Return the (X, Y) coordinate for the center point of the cell that contains the specified text.  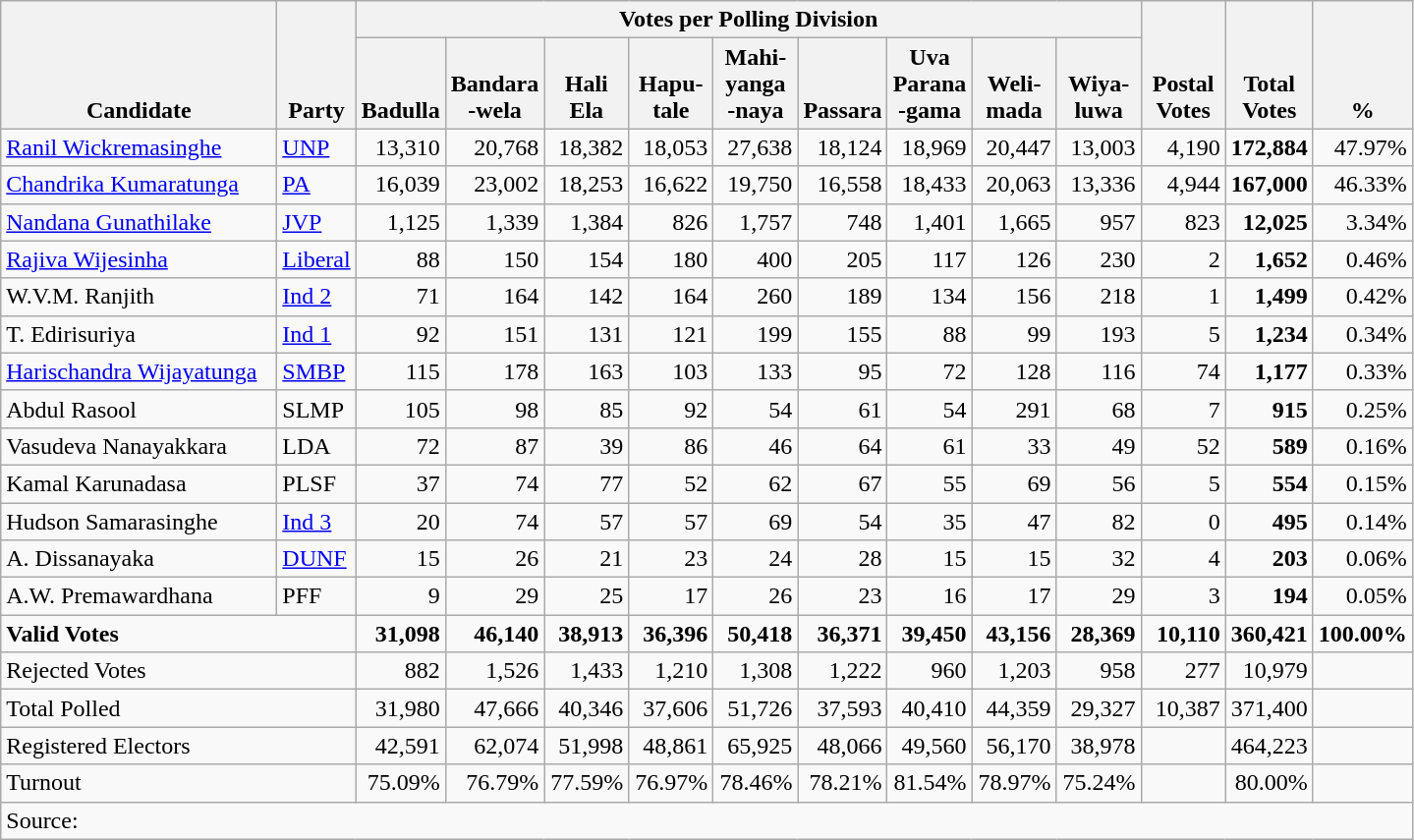
194 (1270, 596)
Bandara-wela (494, 84)
0.06% (1362, 559)
64 (843, 446)
1,401 (930, 222)
Hudson Samarasinghe (140, 522)
24 (756, 559)
957 (1099, 222)
78.97% (1014, 783)
38,913 (587, 634)
960 (930, 671)
128 (1014, 371)
28,369 (1099, 634)
823 (1183, 222)
Ind 2 (316, 297)
0.14% (1362, 522)
Chandrika Kumaratunga (140, 185)
218 (1099, 297)
0.05% (1362, 596)
% (1362, 65)
495 (1270, 522)
Ranil Wickremasinghe (140, 147)
291 (1014, 409)
9 (401, 596)
360,421 (1270, 634)
18,969 (930, 147)
Abdul Rasool (140, 409)
134 (930, 297)
1,526 (494, 671)
50,418 (756, 634)
156 (1014, 297)
48,066 (843, 746)
150 (494, 259)
1 (1183, 297)
0.46% (1362, 259)
40,346 (587, 708)
29,327 (1099, 708)
20,063 (1014, 185)
Hapu-tale (671, 84)
131 (587, 334)
1,665 (1014, 222)
JVP (316, 222)
SLMP (316, 409)
37,606 (671, 708)
230 (1099, 259)
46.33% (1362, 185)
LDA (316, 446)
13,310 (401, 147)
25 (587, 596)
56,170 (1014, 746)
154 (587, 259)
A. Dissanayaka (140, 559)
1,210 (671, 671)
32 (1099, 559)
Source: (707, 820)
71 (401, 297)
33 (1014, 446)
16,039 (401, 185)
464,223 (1270, 746)
55 (930, 483)
1,757 (756, 222)
Liberal (316, 259)
T. Edirisuriya (140, 334)
A.W. Premawardhana (140, 596)
36,396 (671, 634)
38,978 (1099, 746)
20,768 (494, 147)
86 (671, 446)
0.42% (1362, 297)
1,339 (494, 222)
180 (671, 259)
16 (930, 596)
3 (1183, 596)
Kamal Karunadasa (140, 483)
117 (930, 259)
23,002 (494, 185)
10,387 (1183, 708)
10,110 (1183, 634)
1,125 (401, 222)
Nandana Gunathilake (140, 222)
1,203 (1014, 671)
Registered Electors (179, 746)
Weli-mada (1014, 84)
554 (1270, 483)
78.21% (843, 783)
205 (843, 259)
31,098 (401, 634)
16,558 (843, 185)
20,447 (1014, 147)
Harischandra Wijayatunga (140, 371)
77 (587, 483)
Total Votes (1270, 65)
Ind 3 (316, 522)
67 (843, 483)
16,622 (671, 185)
2 (1183, 259)
SMBP (316, 371)
PostalVotes (1183, 65)
Rejected Votes (179, 671)
56 (1099, 483)
1,222 (843, 671)
116 (1099, 371)
51,726 (756, 708)
39 (587, 446)
1,234 (1270, 334)
Valid Votes (179, 634)
199 (756, 334)
DUNF (316, 559)
98 (494, 409)
46,140 (494, 634)
882 (401, 671)
PFF (316, 596)
0 (1183, 522)
82 (1099, 522)
Vasudeva Nanayakkara (140, 446)
80.00% (1270, 783)
81.54% (930, 783)
Badulla (401, 84)
0.33% (1362, 371)
1,499 (1270, 297)
277 (1183, 671)
48,861 (671, 746)
Party (316, 65)
18,053 (671, 147)
68 (1099, 409)
99 (1014, 334)
13,336 (1099, 185)
39,450 (930, 634)
62,074 (494, 746)
1,384 (587, 222)
W.V.M. Ranjith (140, 297)
193 (1099, 334)
12,025 (1270, 222)
178 (494, 371)
1,177 (1270, 371)
27,638 (756, 147)
78.46% (756, 783)
75.24% (1099, 783)
151 (494, 334)
62 (756, 483)
PLSF (316, 483)
21 (587, 559)
Rajiva Wijesinha (140, 259)
28 (843, 559)
958 (1099, 671)
PA (316, 185)
UvaParana-gama (930, 84)
44,359 (1014, 708)
4,190 (1183, 147)
748 (843, 222)
115 (401, 371)
47.97% (1362, 147)
77.59% (587, 783)
18,382 (587, 147)
65,925 (756, 746)
371,400 (1270, 708)
Turnout (179, 783)
4 (1183, 559)
1,652 (1270, 259)
167,000 (1270, 185)
18,433 (930, 185)
49 (1099, 446)
Wiya-luwa (1099, 84)
UNP (316, 147)
13,003 (1099, 147)
0.25% (1362, 409)
85 (587, 409)
42,591 (401, 746)
172,884 (1270, 147)
260 (756, 297)
95 (843, 371)
47,666 (494, 708)
76.79% (494, 783)
10,979 (1270, 671)
100.00% (1362, 634)
19,750 (756, 185)
4,944 (1183, 185)
47 (1014, 522)
Ind 1 (316, 334)
915 (1270, 409)
36,371 (843, 634)
51,998 (587, 746)
18,253 (587, 185)
155 (843, 334)
Passara (843, 84)
46 (756, 446)
826 (671, 222)
189 (843, 297)
103 (671, 371)
0.34% (1362, 334)
43,156 (1014, 634)
20 (401, 522)
76.97% (671, 783)
0.15% (1362, 483)
HaliEla (587, 84)
Candidate (140, 65)
3.34% (1362, 222)
1,433 (587, 671)
31,980 (401, 708)
133 (756, 371)
0.16% (1362, 446)
75.09% (401, 783)
400 (756, 259)
105 (401, 409)
18,124 (843, 147)
589 (1270, 446)
37 (401, 483)
163 (587, 371)
87 (494, 446)
1,308 (756, 671)
Votes per Polling Division (749, 20)
121 (671, 334)
Mahi-yanga-naya (756, 84)
126 (1014, 259)
142 (587, 297)
37,593 (843, 708)
35 (930, 522)
49,560 (930, 746)
40,410 (930, 708)
203 (1270, 559)
Total Polled (179, 708)
7 (1183, 409)
